Extract the (X, Y) coordinate from the center of the cell holding the provided text.  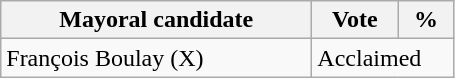
% (426, 20)
Acclaimed (383, 58)
Vote (355, 20)
Mayoral candidate (156, 20)
François Boulay (X) (156, 58)
